Find where the given text appears and provide that cell's center as [x, y] coordinate. 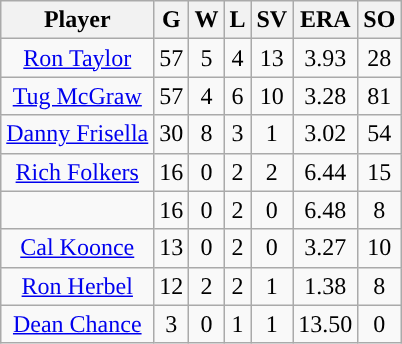
G [172, 20]
6.48 [326, 210]
3.02 [326, 134]
1.38 [326, 286]
W [206, 20]
Cal Koonce [78, 248]
5 [206, 58]
81 [380, 96]
3.27 [326, 248]
Dean Chance [78, 324]
13.50 [326, 324]
15 [380, 172]
Danny Frisella [78, 134]
SO [380, 20]
L [238, 20]
Player [78, 20]
28 [380, 58]
6 [238, 96]
Ron Taylor [78, 58]
SV [272, 20]
12 [172, 286]
Tug McGraw [78, 96]
6.44 [326, 172]
3.28 [326, 96]
Rich Folkers [78, 172]
3.93 [326, 58]
ERA [326, 20]
Ron Herbel [78, 286]
54 [380, 134]
30 [172, 134]
